Search for the cell housing the specified text and yield its [X, Y] center coordinate. 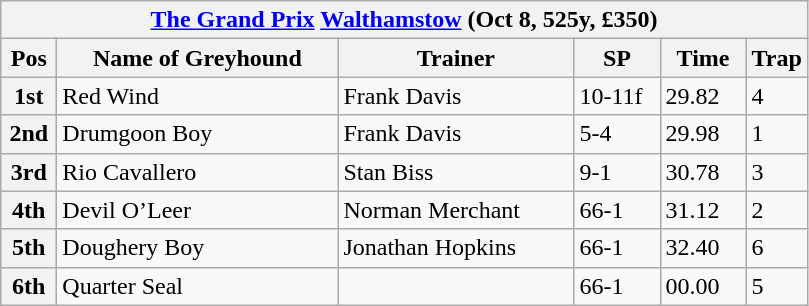
9-1 [617, 172]
Trainer [456, 58]
2 [776, 210]
Time [703, 58]
SP [617, 58]
30.78 [703, 172]
Devil O’Leer [198, 210]
Norman Merchant [456, 210]
29.98 [703, 134]
3rd [29, 172]
3 [776, 172]
5-4 [617, 134]
32.40 [703, 248]
Quarter Seal [198, 286]
5th [29, 248]
Stan Biss [456, 172]
4th [29, 210]
6 [776, 248]
Rio Cavallero [198, 172]
The Grand Prix Walthamstow (Oct 8, 525y, £350) [404, 20]
Name of Greyhound [198, 58]
5 [776, 286]
1st [29, 96]
2nd [29, 134]
31.12 [703, 210]
00.00 [703, 286]
Doughery Boy [198, 248]
1 [776, 134]
Trap [776, 58]
4 [776, 96]
Red Wind [198, 96]
10-11f [617, 96]
6th [29, 286]
Jonathan Hopkins [456, 248]
29.82 [703, 96]
Drumgoon Boy [198, 134]
Pos [29, 58]
